Pinpoint the cell where the given text exists, returning its [x, y] midpoint coordinate. 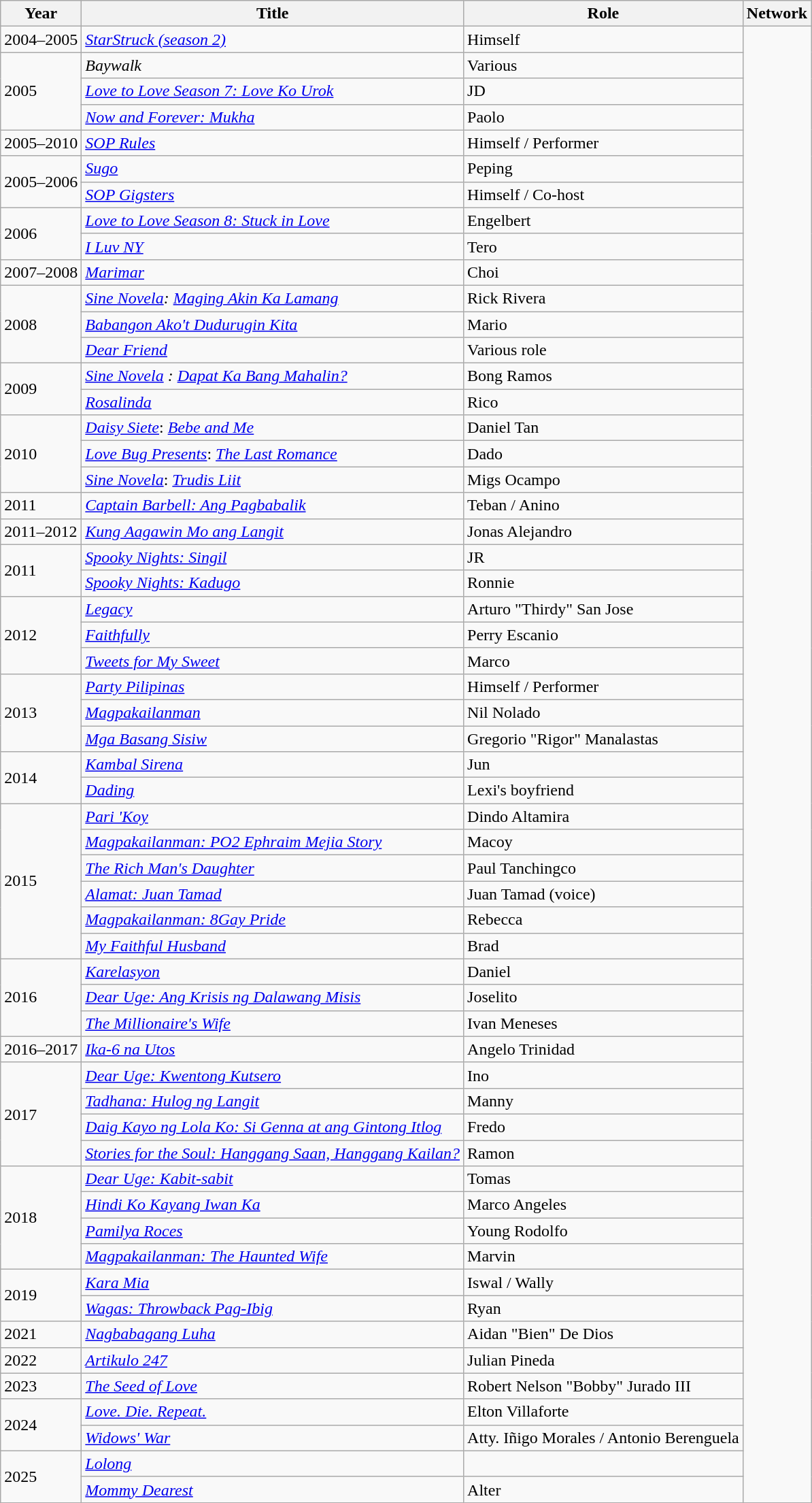
Dindo Altamira [604, 816]
Arturo "Thirdy" San Jose [604, 609]
Hindi Ko Kayang Iwan Ka [273, 1205]
2013 [41, 712]
Widows' War [273, 1438]
Ronnie [604, 583]
Angelo Trinidad [604, 1049]
Kambal Sirena [273, 765]
Love to Love Season 7: Love Ko Urok [273, 91]
Sine Novela: Trudis Liit [273, 480]
Stories for the Soul: Hanggang Saan, Hanggang Kailan? [273, 1153]
Party Pilipinas [273, 687]
Kara Mia [273, 1283]
Pari 'Koy [273, 816]
2018 [41, 1218]
2014 [41, 778]
Love to Love Season 8: Stuck in Love [273, 220]
Mga Basang Sisiw [273, 738]
Julian Pineda [604, 1360]
Love. Die. Repeat. [273, 1412]
Daniel Tan [604, 428]
Babangon Ako't Dudurugin Kita [273, 325]
Daisy Siete: Bebe and Me [273, 428]
Dear Uge: Kabit-sabit [273, 1179]
Rico [604, 402]
Lolong [273, 1464]
Ino [604, 1075]
Role [604, 14]
Sine Novela : Dapat Ka Bang Mahalin? [273, 376]
2010 [41, 454]
Marco [604, 661]
2005 [41, 91]
StarStruck (season 2) [273, 39]
Young Rodolfo [604, 1231]
Perry Escanio [604, 635]
Marimar [273, 272]
Various [604, 65]
Now and Forever: Mukha [273, 117]
Paul Tanchingco [604, 868]
2022 [41, 1360]
2021 [41, 1334]
Sugo [273, 169]
Wagas: Throwback Pag-Ibig [273, 1308]
2004–2005 [41, 39]
Fredo [604, 1127]
Daniel [604, 972]
Lexi's boyfriend [604, 791]
2007–2008 [41, 272]
Rick Rivera [604, 298]
Ryan [604, 1308]
Alamat: Juan Tamad [273, 894]
Faithfully [273, 635]
Magpakailanman: The Haunted Wife [273, 1257]
Gregorio "Rigor" Manalastas [604, 738]
Atty. Iñigo Morales / Antonio Berenguela [604, 1438]
2016–2017 [41, 1049]
Ivan Meneses [604, 1023]
Choi [604, 272]
Aidan "Bien" De Dios [604, 1334]
Dado [604, 454]
Tweets for My Sweet [273, 661]
2008 [41, 324]
Spooky Nights: Singil [273, 557]
Tero [604, 246]
Himself [604, 39]
2012 [41, 635]
Year [41, 14]
Alter [604, 1489]
Tomas [604, 1179]
Juan Tamad (voice) [604, 894]
Kung Aagawin Mo ang Langit [273, 531]
Rosalinda [273, 402]
2016 [41, 997]
Nagbabagang Luha [273, 1334]
Rebecca [604, 920]
SOP Rules [273, 143]
Teban / Anino [604, 506]
The Rich Man's Daughter [273, 868]
2019 [41, 1295]
2006 [41, 233]
Engelbert [604, 220]
2024 [41, 1425]
The Millionaire's Wife [273, 1023]
Spooky Nights: Kadugo [273, 583]
Dear Uge: Ang Krisis ng Dalawang Misis [273, 997]
Ika-6 na Utos [273, 1049]
Love Bug Presents: The Last Romance [273, 454]
Dading [273, 791]
Magpakailanman [273, 712]
Daig Kayo ng Lola Ko: Si Genna at ang Gintong Itlog [273, 1127]
Magpakailanman: PO2 Ephraim Mejia Story [273, 842]
Magpakailanman: 8Gay Pride [273, 920]
Robert Nelson "Bobby" Jurado III [604, 1386]
Network [777, 14]
2011–2012 [41, 531]
2005–2006 [41, 182]
Legacy [273, 609]
Dear Friend [273, 350]
Various role [604, 350]
2025 [41, 1476]
Jun [604, 765]
Peping [604, 169]
Artikulo 247 [273, 1360]
Macoy [604, 842]
2009 [41, 389]
Marvin [604, 1257]
Brad [604, 946]
2015 [41, 881]
Mommy Dearest [273, 1489]
Himself / Co-host [604, 195]
Joselito [604, 997]
Karelasyon [273, 972]
Tadhana: Hulog ng Langit [273, 1101]
Bong Ramos [604, 376]
I Luv NY [273, 246]
Paolo [604, 117]
Pamilya Roces [273, 1231]
Sine Novela: Maging Akin Ka Lamang [273, 298]
JD [604, 91]
Jonas Alejandro [604, 531]
Manny [604, 1101]
Iswal / Wally [604, 1283]
Title [273, 14]
Captain Barbell: Ang Pagbabalik [273, 506]
Elton Villaforte [604, 1412]
2005–2010 [41, 143]
Dear Uge: Kwentong Kutsero [273, 1075]
SOP Gigsters [273, 195]
The Seed of Love [273, 1386]
Nil Nolado [604, 712]
Baywalk [273, 65]
Migs Ocampo [604, 480]
2017 [41, 1114]
JR [604, 557]
Ramon [604, 1153]
Mario [604, 325]
My Faithful Husband [273, 946]
2023 [41, 1386]
Marco Angeles [604, 1205]
